Return [x, y] of the center of cell containing provided text 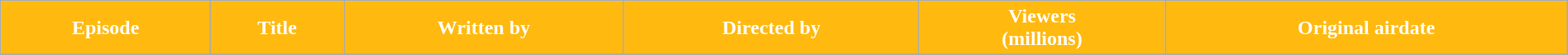
Original airdate [1366, 28]
Viewers(millions) [1042, 28]
Written by [485, 28]
Title [278, 28]
Directed by [771, 28]
Episode [106, 28]
